Return [x, y] of the center of cell containing provided text 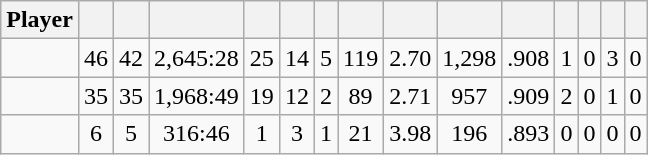
Player [40, 20]
6 [96, 134]
12 [296, 96]
1,298 [470, 58]
89 [361, 96]
119 [361, 58]
.908 [528, 58]
42 [132, 58]
25 [262, 58]
14 [296, 58]
21 [361, 134]
3.98 [410, 134]
2,645:28 [197, 58]
19 [262, 96]
196 [470, 134]
1,968:49 [197, 96]
2.71 [410, 96]
46 [96, 58]
316:46 [197, 134]
.893 [528, 134]
2.70 [410, 58]
957 [470, 96]
.909 [528, 96]
